Capture the cell that displays the provided text and extract its [X, Y] central coordinate. 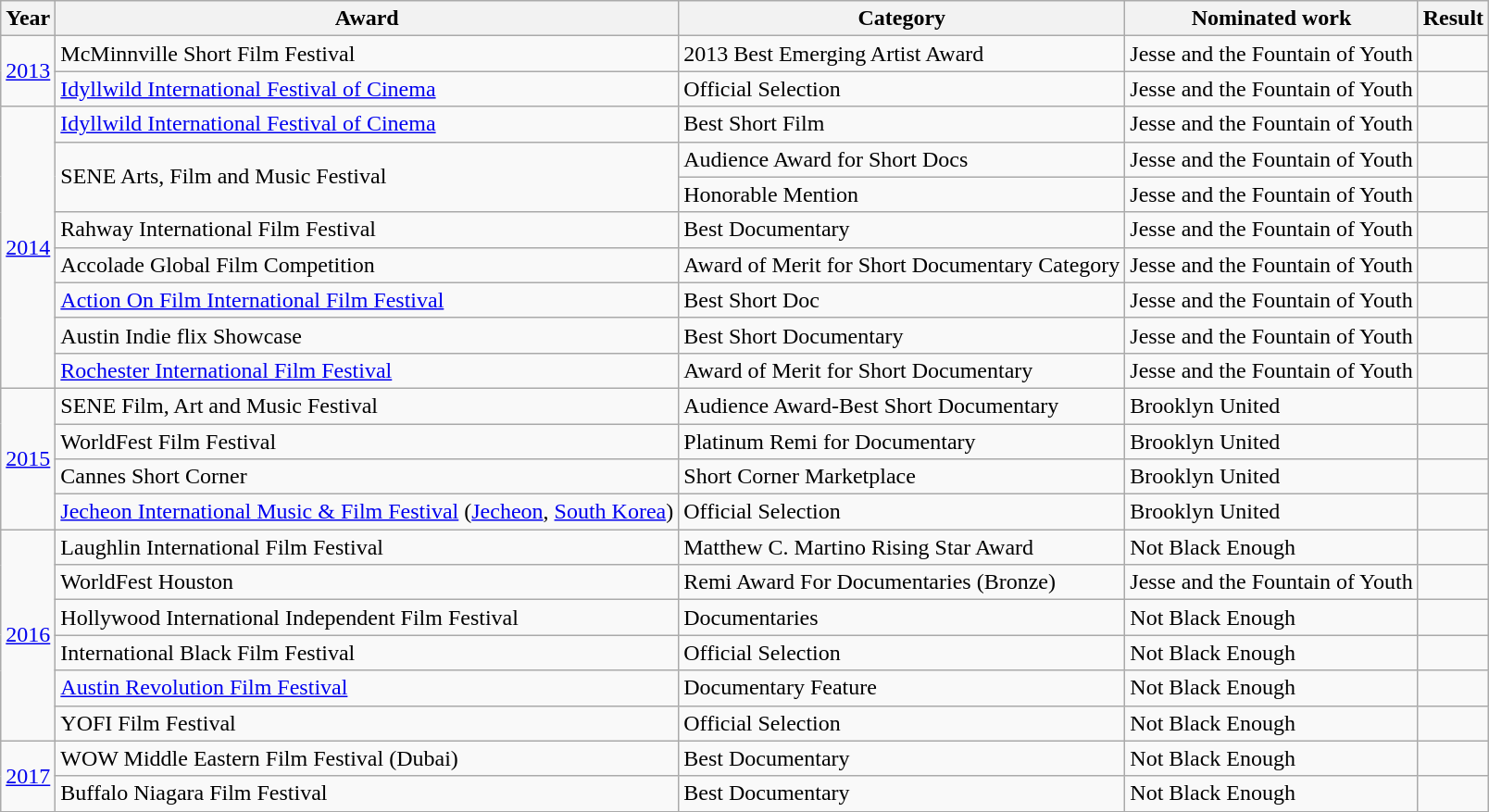
2016 [28, 635]
SENE Arts, Film and Music Festival [367, 177]
2013 [28, 71]
Best Short Doc [902, 300]
Award of Merit for Short Documentary Category [902, 265]
Accolade Global Film Competition [367, 265]
Short Corner Marketplace [902, 477]
Result [1453, 19]
Audience Award for Short Docs [902, 159]
Austin Revolution Film Festival [367, 688]
YOFI Film Festival [367, 723]
WorldFest Houston [367, 582]
SENE Film, Art and Music Festival [367, 406]
Rahway International Film Festival [367, 230]
Honorable Mention [902, 194]
2015 [28, 458]
Remi Award For Documentaries (Bronze) [902, 582]
Category [902, 19]
Cannes Short Corner [367, 477]
Platinum Remi for Documentary [902, 442]
Laughlin International Film Festival [367, 547]
Award [367, 19]
Best Short Film [902, 124]
WOW Middle Eastern Film Festival (Dubai) [367, 758]
2014 [28, 247]
Matthew C. Martino Rising Star Award [902, 547]
Hollywood International Independent Film Festival [367, 618]
Documentary Feature [902, 688]
Best Short Documentary [902, 335]
2017 [28, 776]
Rochester International Film Festival [367, 370]
Award of Merit for Short Documentary [902, 370]
2013 Best Emerging Artist Award [902, 54]
Austin Indie flix Showcase [367, 335]
Documentaries [902, 618]
Action On Film International Film Festival [367, 300]
International Black Film Festival [367, 653]
Audience Award-Best Short Documentary [902, 406]
Jecheon International Music & Film Festival (Jecheon, South Korea) [367, 512]
Buffalo Niagara Film Festival [367, 793]
McMinnville Short Film Festival [367, 54]
WorldFest Film Festival [367, 442]
Year [28, 19]
Nominated work [1271, 19]
